Find where the given text appears and provide that cell's center as [X, Y] coordinate. 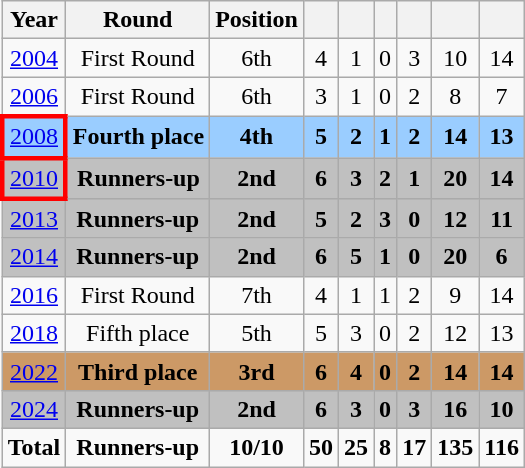
25 [356, 447]
17 [414, 447]
2024 [34, 409]
Round [138, 20]
135 [456, 447]
Third place [138, 371]
10/10 [257, 447]
Year [34, 20]
2014 [34, 257]
4th [257, 136]
11 [502, 219]
2008 [34, 136]
16 [456, 409]
2018 [34, 333]
2006 [34, 97]
116 [502, 447]
5th [257, 333]
3rd [257, 371]
7th [257, 295]
2010 [34, 178]
Position [257, 20]
2004 [34, 58]
50 [320, 447]
Total [34, 447]
Fourth place [138, 136]
2013 [34, 219]
2016 [34, 295]
Fifth place [138, 333]
7 [502, 97]
9 [456, 295]
2022 [34, 371]
